Scan for the cell matching the given text and deliver its (x, y) coordinate at center. 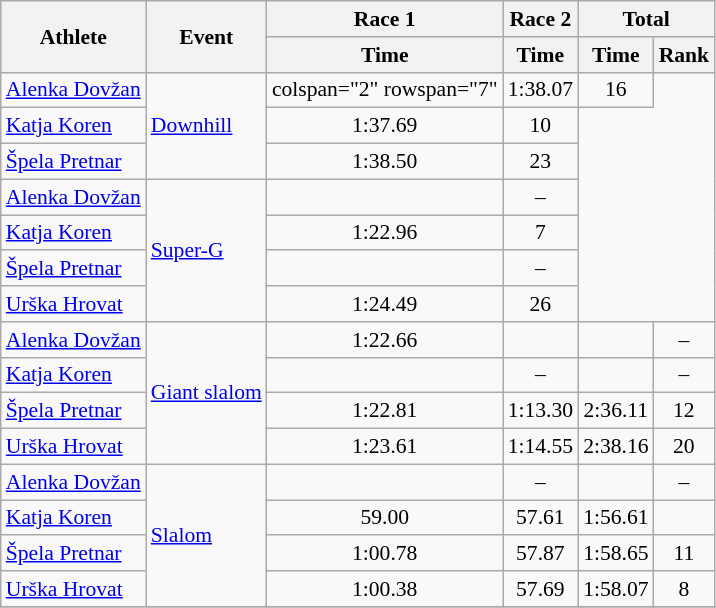
Downhill (206, 126)
7 (540, 233)
1:13.30 (540, 411)
1:00.38 (385, 589)
10 (540, 126)
20 (684, 447)
Race 2 (540, 19)
57.69 (540, 589)
Athlete (74, 36)
1:58.07 (616, 589)
2:38.16 (616, 447)
Total (646, 19)
8 (684, 589)
1:22.81 (385, 411)
1:14.55 (540, 447)
1:22.96 (385, 233)
11 (684, 554)
1:23.61 (385, 447)
1:00.78 (385, 554)
Slalom (206, 535)
1:38.50 (385, 162)
colspan="2" rowspan="7" (385, 90)
57.87 (540, 554)
Rank (684, 55)
1:56.61 (616, 518)
Super-G (206, 250)
16 (616, 90)
59.00 (385, 518)
26 (540, 304)
Event (206, 36)
2:36.11 (616, 411)
23 (540, 162)
1:37.69 (385, 126)
1:58.65 (616, 554)
Race 1 (385, 19)
Giant slalom (206, 393)
12 (684, 411)
1:38.07 (540, 90)
1:24.49 (385, 304)
57.61 (540, 518)
1:22.66 (385, 340)
